Extract the (x, y) coordinate from the center of the cell holding the provided text.  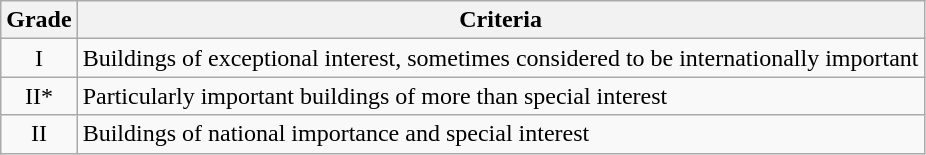
II* (39, 96)
Buildings of national importance and special interest (500, 134)
Criteria (500, 20)
II (39, 134)
Grade (39, 20)
Buildings of exceptional interest, sometimes considered to be internationally important (500, 58)
I (39, 58)
Particularly important buildings of more than special interest (500, 96)
